From the cell containing the given text, extract its center point as [x, y] coordinate. 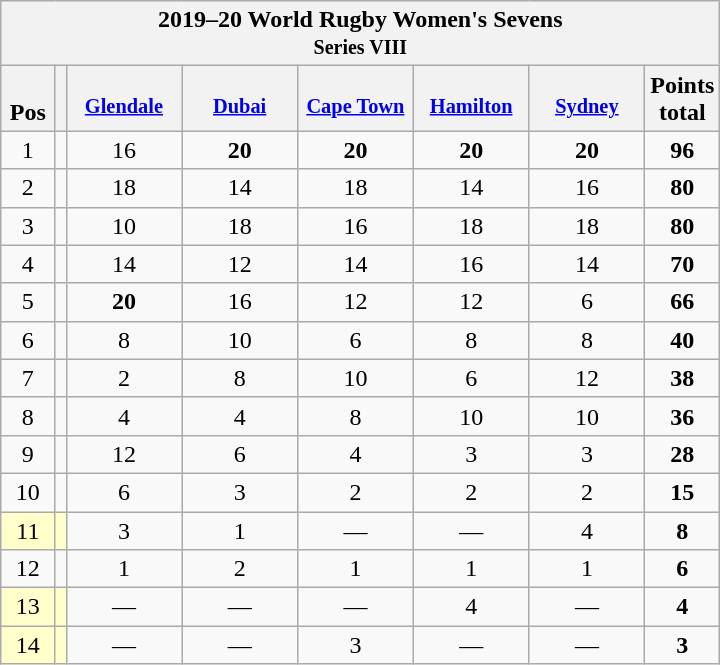
70 [682, 264]
7 [28, 378]
15 [682, 492]
Glendale [124, 98]
13 [28, 607]
36 [682, 416]
96 [682, 150]
38 [682, 378]
28 [682, 454]
Hamilton [471, 98]
66 [682, 302]
Sydney [587, 98]
2019–20 World Rugby Women's SevensSeries VIII [360, 34]
Cape Town [356, 98]
Dubai [240, 98]
11 [28, 531]
Pos [28, 98]
40 [682, 340]
9 [28, 454]
5 [28, 302]
Pointstotal [682, 98]
